Identify which cell holds the provided text, then report its [X, Y] central coordinate. 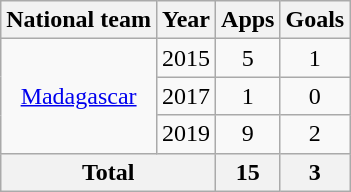
2017 [186, 96]
Year [186, 20]
Total [108, 172]
2015 [186, 58]
3 [315, 172]
15 [248, 172]
National team [79, 20]
Apps [248, 20]
5 [248, 58]
Goals [315, 20]
Madagascar [79, 96]
2 [315, 134]
2019 [186, 134]
0 [315, 96]
9 [248, 134]
